From the cell containing the given text, extract its center point as (X, Y) coordinate. 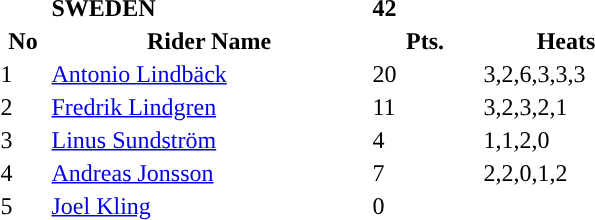
4 (425, 140)
Fredrik Lindgren (209, 107)
20 (425, 74)
Rider Name (209, 41)
Antonio Lindbäck (209, 74)
Andreas Jonsson (209, 173)
11 (425, 107)
Linus Sundström (209, 140)
7 (425, 173)
Pts. (425, 41)
